Identify which cell holds the provided text, then report its [X, Y] central coordinate. 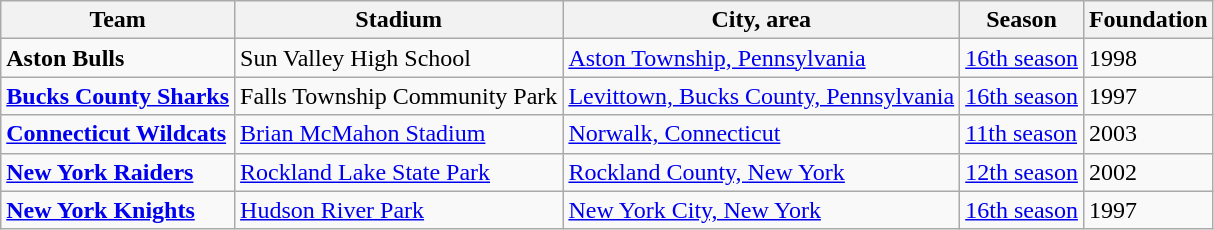
1998 [1148, 58]
Aston Bulls [118, 58]
Brian McMahon Stadium [399, 134]
New York Raiders [118, 172]
Connecticut Wildcats [118, 134]
City, area [762, 20]
Falls Township Community Park [399, 96]
Rockland County, New York [762, 172]
Norwalk, Connecticut [762, 134]
Aston Township, Pennsylvania [762, 58]
Season [1022, 20]
Stadium [399, 20]
Foundation [1148, 20]
2002 [1148, 172]
Team [118, 20]
Bucks County Sharks [118, 96]
11th season [1022, 134]
Sun Valley High School [399, 58]
New York Knights [118, 210]
New York City, New York [762, 210]
Hudson River Park [399, 210]
2003 [1148, 134]
Rockland Lake State Park [399, 172]
12th season [1022, 172]
Levittown, Bucks County, Pennsylvania [762, 96]
